Scan for the cell matching the given text and deliver its [x, y] coordinate at center. 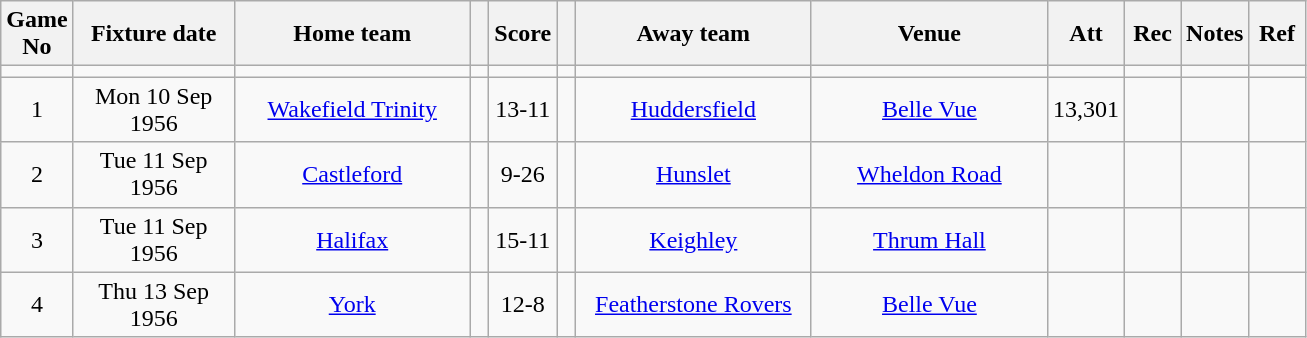
2 [37, 174]
Huddersfield [693, 110]
Halifax [352, 240]
Wakefield Trinity [352, 110]
13,301 [1086, 110]
Home team [352, 34]
Hunslet [693, 174]
Away team [693, 34]
12-8 [523, 304]
York [352, 304]
13-11 [523, 110]
Ref [1277, 34]
1 [37, 110]
Score [523, 34]
Featherstone Rovers [693, 304]
Castleford [352, 174]
Thrum Hall [929, 240]
Game No [37, 34]
9-26 [523, 174]
3 [37, 240]
Mon 10 Sep 1956 [154, 110]
4 [37, 304]
Thu 13 Sep 1956 [154, 304]
Att [1086, 34]
Venue [929, 34]
Notes [1215, 34]
Keighley [693, 240]
Rec [1153, 34]
Fixture date [154, 34]
15-11 [523, 240]
Wheldon Road [929, 174]
